Detect which cell encompasses the target text, then output its (X, Y) center coordinate. 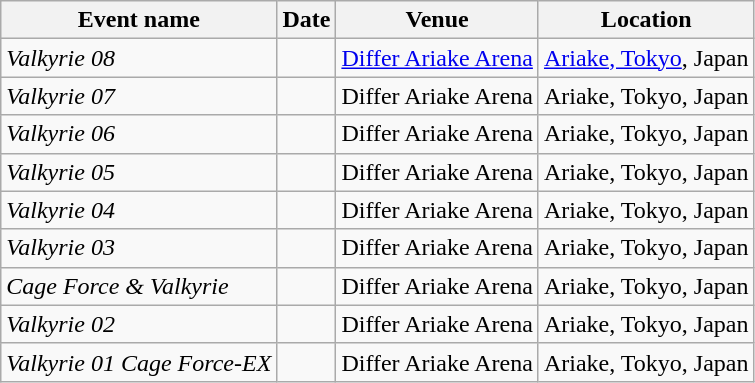
Valkyrie 01 Cage Force-EX (139, 362)
Valkyrie 08 (139, 58)
Event name (139, 20)
Cage Force & Valkyrie (139, 286)
Valkyrie 07 (139, 96)
Valkyrie 02 (139, 324)
Date (306, 20)
Valkyrie 03 (139, 248)
Valkyrie 05 (139, 172)
Valkyrie 06 (139, 134)
Location (646, 20)
Venue (438, 20)
Valkyrie 04 (139, 210)
